Locate the cell with the specified text and output its (X, Y) center coordinate. 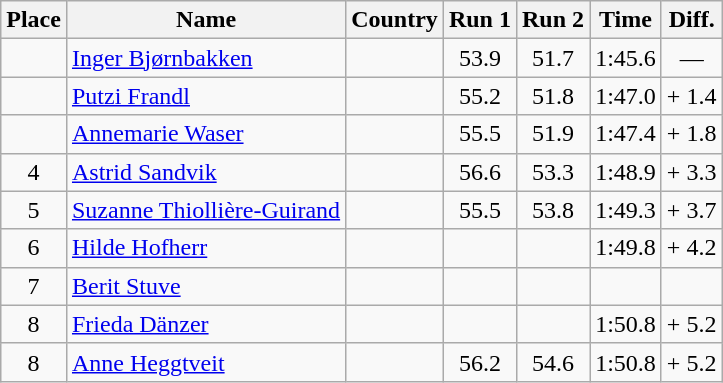
1:49.3 (626, 210)
54.6 (552, 362)
Inger Bjørnbakken (206, 58)
53.9 (480, 58)
Run 2 (552, 20)
1:47.4 (626, 134)
56.6 (480, 172)
53.3 (552, 172)
55.2 (480, 96)
7 (34, 286)
53.8 (552, 210)
— (692, 58)
51.9 (552, 134)
51.7 (552, 58)
Name (206, 20)
Time (626, 20)
+ 4.2 (692, 248)
4 (34, 172)
Anne Heggtveit (206, 362)
1:45.6 (626, 58)
1:47.0 (626, 96)
+ 3.3 (692, 172)
Annemarie Waser (206, 134)
+ 1.4 (692, 96)
1:48.9 (626, 172)
Run 1 (480, 20)
1:49.8 (626, 248)
Country (395, 20)
56.2 (480, 362)
Frieda Dänzer (206, 324)
Hilde Hofherr (206, 248)
+ 3.7 (692, 210)
+ 1.8 (692, 134)
Berit Stuve (206, 286)
Suzanne Thiollière-Guirand (206, 210)
51.8 (552, 96)
Astrid Sandvik (206, 172)
Diff. (692, 20)
Putzi Frandl (206, 96)
6 (34, 248)
5 (34, 210)
Place (34, 20)
